Capture the cell that displays the provided text and extract its [X, Y] central coordinate. 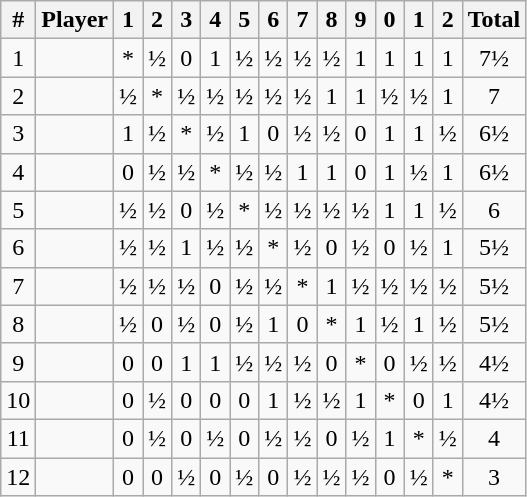
# [18, 20]
10 [18, 400]
Player [75, 20]
7½ [494, 58]
11 [18, 438]
Total [494, 20]
12 [18, 477]
